Capture the cell that displays the provided text and extract its (X, Y) central coordinate. 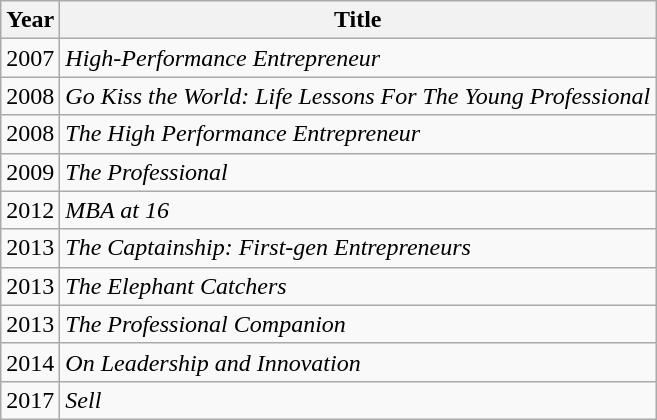
2014 (30, 362)
2009 (30, 172)
The Captainship: First-gen Entrepreneurs (358, 248)
MBA at 16 (358, 210)
The High Performance Entrepreneur (358, 134)
High-Performance Entrepreneur (358, 58)
The Professional (358, 172)
The Professional Companion (358, 324)
Year (30, 20)
2007 (30, 58)
2017 (30, 400)
Title (358, 20)
2012 (30, 210)
On Leadership and Innovation (358, 362)
Go Kiss the World: Life Lessons For The Young Professional (358, 96)
Sell (358, 400)
The Elephant Catchers (358, 286)
